Locate the cell with the specified text and output its [X, Y] center coordinate. 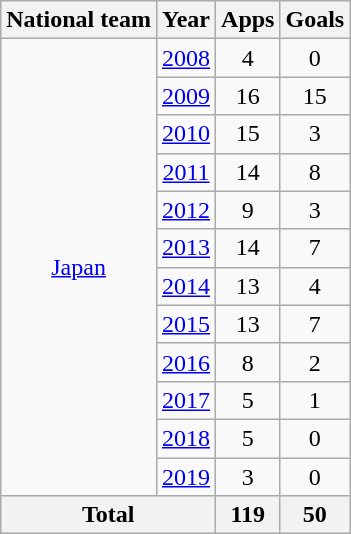
Goals [315, 20]
Year [186, 20]
2 [315, 362]
2019 [186, 477]
2014 [186, 286]
50 [315, 515]
National team [79, 20]
9 [248, 210]
2015 [186, 324]
2012 [186, 210]
2009 [186, 96]
1 [315, 400]
Total [108, 515]
16 [248, 96]
119 [248, 515]
Apps [248, 20]
2016 [186, 362]
Japan [79, 268]
2018 [186, 438]
2010 [186, 134]
2011 [186, 172]
2013 [186, 248]
2008 [186, 58]
2017 [186, 400]
